From the cell containing the given text, extract its center point as [x, y] coordinate. 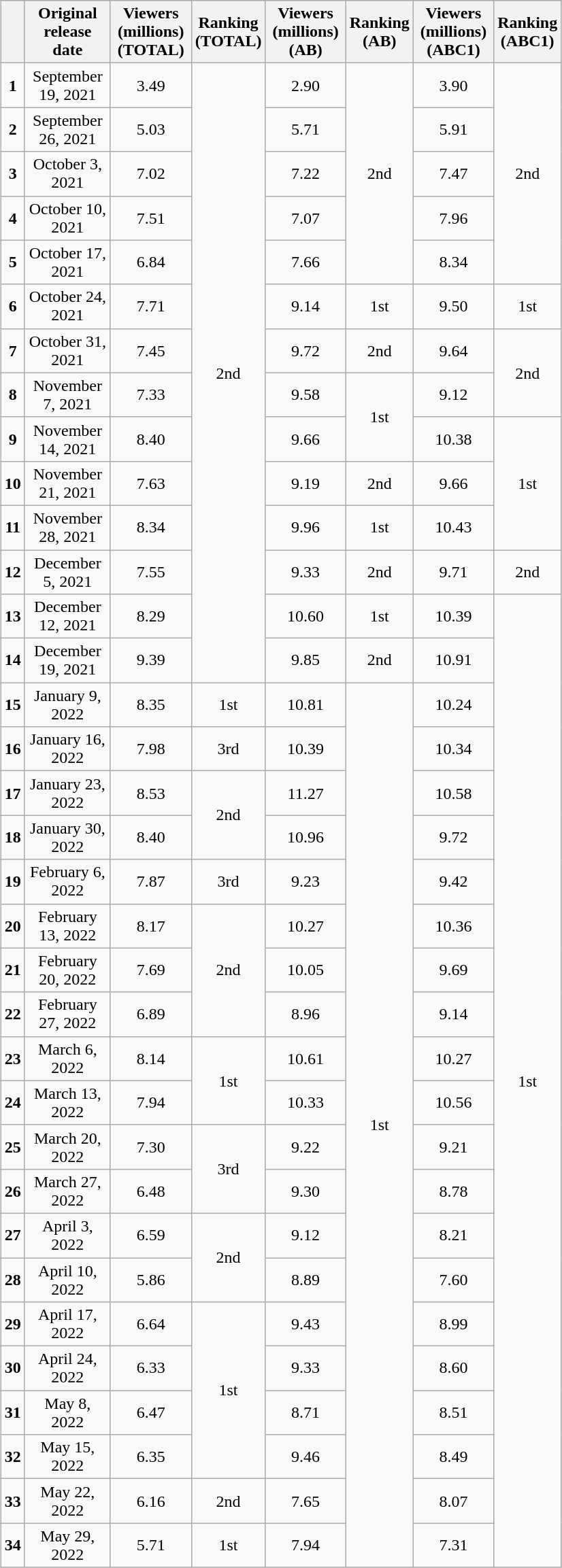
5.91 [453, 129]
9.96 [305, 528]
April 10, 2022 [67, 1280]
7.47 [453, 174]
9.21 [453, 1146]
November 28, 2021 [67, 528]
February 6, 2022 [67, 881]
31 [12, 1413]
8.35 [151, 704]
26 [12, 1191]
7.33 [151, 394]
9.43 [305, 1325]
11.27 [305, 793]
May 8, 2022 [67, 1413]
February 20, 2022 [67, 970]
6.33 [151, 1368]
11 [12, 528]
7.22 [305, 174]
9.22 [305, 1146]
Ranking(AB) [380, 32]
18 [12, 838]
5.03 [151, 129]
9.19 [305, 483]
10.56 [453, 1103]
8.21 [453, 1235]
6.64 [151, 1325]
6.84 [151, 262]
9.39 [151, 661]
7.60 [453, 1280]
February 13, 2022 [67, 926]
23 [12, 1058]
28 [12, 1280]
December 12, 2021 [67, 616]
17 [12, 793]
8.17 [151, 926]
January 30, 2022 [67, 838]
7 [12, 351]
8.51 [453, 1413]
Viewers (millions)(TOTAL) [151, 32]
19 [12, 881]
7.65 [305, 1501]
10.24 [453, 704]
March 20, 2022 [67, 1146]
10.58 [453, 793]
13 [12, 616]
34 [12, 1545]
10.96 [305, 838]
November 14, 2021 [67, 439]
7.98 [151, 749]
7.07 [305, 218]
10.60 [305, 616]
9.85 [305, 661]
6.89 [151, 1015]
May 22, 2022 [67, 1501]
9.46 [305, 1456]
32 [12, 1456]
8.07 [453, 1501]
January 9, 2022 [67, 704]
Original release date [67, 32]
9.42 [453, 881]
15 [12, 704]
5 [12, 262]
20 [12, 926]
9.64 [453, 351]
8 [12, 394]
22 [12, 1015]
9.30 [305, 1191]
6.59 [151, 1235]
10.43 [453, 528]
24 [12, 1103]
3.49 [151, 86]
9.69 [453, 970]
8.53 [151, 793]
21 [12, 970]
29 [12, 1325]
9.23 [305, 881]
October 10, 2021 [67, 218]
October 3, 2021 [67, 174]
January 23, 2022 [67, 793]
7.66 [305, 262]
7.31 [453, 1545]
8.29 [151, 616]
8.71 [305, 1413]
7.55 [151, 571]
9 [12, 439]
Viewers (millions)(ABC1) [453, 32]
October 31, 2021 [67, 351]
April 24, 2022 [67, 1368]
10.38 [453, 439]
September 19, 2021 [67, 86]
January 16, 2022 [67, 749]
8.78 [453, 1191]
March 6, 2022 [67, 1058]
6.47 [151, 1413]
December 5, 2021 [67, 571]
7.63 [151, 483]
7.87 [151, 881]
10.33 [305, 1103]
10.91 [453, 661]
November 7, 2021 [67, 394]
8.49 [453, 1456]
March 27, 2022 [67, 1191]
14 [12, 661]
12 [12, 571]
25 [12, 1146]
December 19, 2021 [67, 661]
10.81 [305, 704]
October 24, 2021 [67, 306]
February 27, 2022 [67, 1015]
9.71 [453, 571]
7.71 [151, 306]
9.58 [305, 394]
3 [12, 174]
April 17, 2022 [67, 1325]
7.69 [151, 970]
27 [12, 1235]
Viewers (millions)(AB) [305, 32]
6.48 [151, 1191]
10.05 [305, 970]
2 [12, 129]
6.35 [151, 1456]
7.51 [151, 218]
May 15, 2022 [67, 1456]
Ranking(TOTAL) [229, 32]
November 21, 2021 [67, 483]
5.86 [151, 1280]
16 [12, 749]
8.14 [151, 1058]
October 17, 2021 [67, 262]
10.36 [453, 926]
6.16 [151, 1501]
10.61 [305, 1058]
March 13, 2022 [67, 1103]
8.60 [453, 1368]
1 [12, 86]
8.96 [305, 1015]
33 [12, 1501]
4 [12, 218]
Ranking(ABC1) [528, 32]
6 [12, 306]
2.90 [305, 86]
8.99 [453, 1325]
30 [12, 1368]
May 29, 2022 [67, 1545]
7.30 [151, 1146]
7.02 [151, 174]
8.89 [305, 1280]
7.45 [151, 351]
3.90 [453, 86]
September 26, 2021 [67, 129]
10 [12, 483]
7.96 [453, 218]
April 3, 2022 [67, 1235]
9.50 [453, 306]
10.34 [453, 749]
